Find where the given text appears and provide that cell's center as (x, y) coordinate. 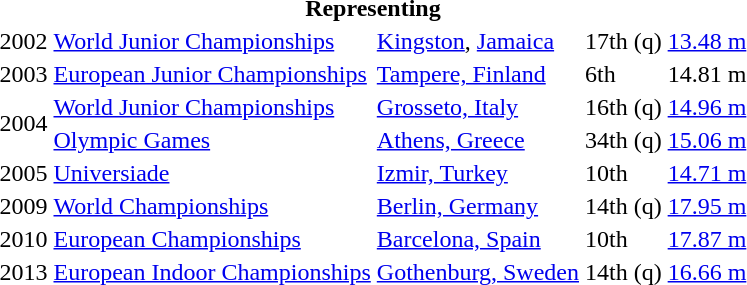
Berlin, Germany (478, 206)
World Championships (212, 206)
Tampere, Finland (478, 74)
34th (q) (623, 140)
6th (623, 74)
Universiade (212, 173)
Athens, Greece (478, 140)
European Junior Championships (212, 74)
Grosseto, Italy (478, 107)
Barcelona, Spain (478, 239)
14th (q) (623, 206)
Kingston, Jamaica (478, 41)
16th (q) (623, 107)
Olympic Games (212, 140)
European Championships (212, 239)
17th (q) (623, 41)
Izmir, Turkey (478, 173)
